Identify which cell holds the provided text, then report its [X, Y] central coordinate. 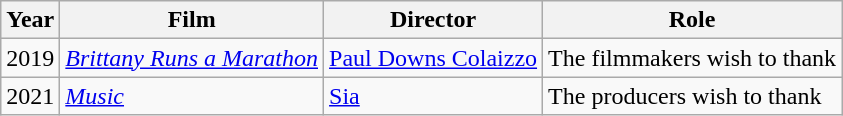
The filmmakers wish to thank [692, 58]
Role [692, 20]
The producers wish to thank [692, 96]
Brittany Runs a Marathon [192, 58]
2019 [30, 58]
Paul Downs Colaizzo [434, 58]
2021 [30, 96]
Film [192, 20]
Sia [434, 96]
Year [30, 20]
Director [434, 20]
Music [192, 96]
